Locate the cell with the specified text and output its [x, y] center coordinate. 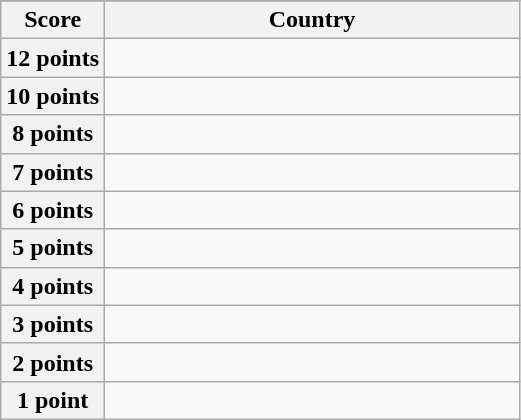
Country [312, 20]
10 points [53, 96]
5 points [53, 248]
6 points [53, 210]
2 points [53, 362]
3 points [53, 324]
4 points [53, 286]
Score [53, 20]
8 points [53, 134]
7 points [53, 172]
12 points [53, 58]
1 point [53, 400]
